Identify which cell holds the provided text, then report its (X, Y) central coordinate. 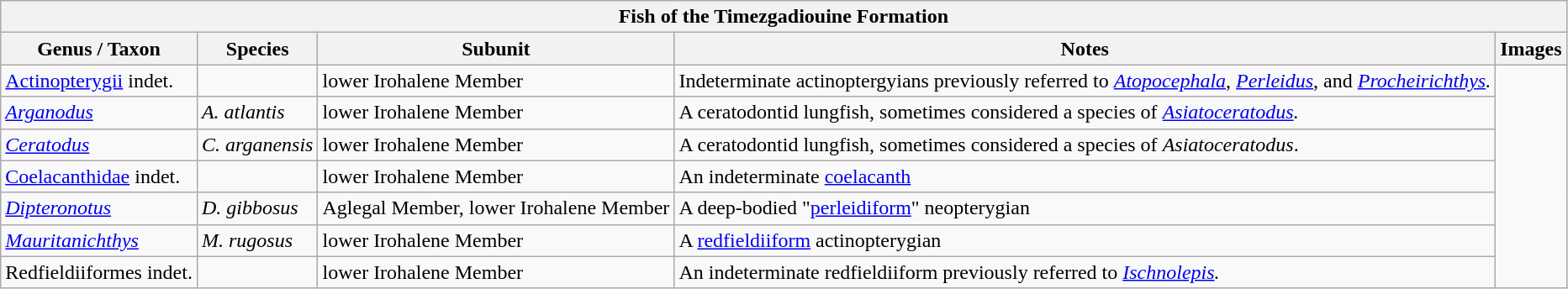
M. rugosus (257, 240)
Coelacanthidae indet. (99, 176)
An indeterminate redfieldiiform previously referred to Ischnolepis. (1085, 272)
Genus / Taxon (99, 49)
Arganodus (99, 113)
Images (1531, 49)
Actinopterygii indet. (99, 81)
A redfieldiiform actinopterygian (1085, 240)
Fish of the Timezgadiouine Formation (784, 17)
A. atlantis (257, 113)
Mauritanichthys (99, 240)
Aglegal Member, lower Irohalene Member (496, 208)
An indeterminate coelacanth (1085, 176)
C. arganensis (257, 144)
Ceratodus (99, 144)
Notes (1085, 49)
Indeterminate actinoptergyians previously referred to Atopocephala, Perleidus, and Procheirichthys. (1085, 81)
Subunit (496, 49)
Redfieldiiformes indet. (99, 272)
Dipteronotus (99, 208)
Species (257, 49)
A deep-bodied "perleidiform" neopterygian (1085, 208)
D. gibbosus (257, 208)
